Scan for the cell matching the given text and deliver its (x, y) coordinate at center. 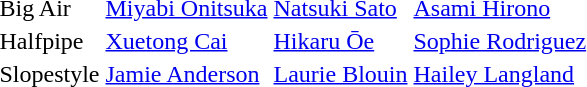
Xuetong Cai (186, 41)
Hikaru Ōe (340, 41)
